Return the (x, y) coordinate for the center point of the cell that contains the specified text.  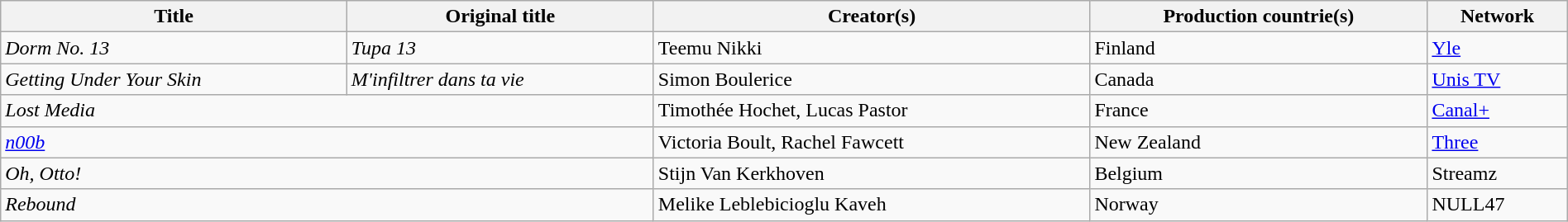
Title (174, 17)
Oh, Otto! (327, 173)
Timothée Hochet, Lucas Pastor (872, 111)
Rebound (327, 205)
Finland (1259, 48)
n00b (327, 142)
Unis TV (1497, 79)
New Zealand (1259, 142)
Network (1497, 17)
Belgium (1259, 173)
Production countrie(s) (1259, 17)
Creator(s) (872, 17)
Getting Under Your Skin (174, 79)
Lost Media (327, 111)
Canal+ (1497, 111)
Original title (500, 17)
Victoria Boult, Rachel Fawcett (872, 142)
Streamz (1497, 173)
Melike Leblebicioglu Kaveh (872, 205)
NULL47 (1497, 205)
Simon Boulerice (872, 79)
Tupa 13 (500, 48)
Yle (1497, 48)
Norway (1259, 205)
Teemu Nikki (872, 48)
M'infiltrer dans ta vie (500, 79)
Canada (1259, 79)
Dorm No. 13 (174, 48)
Stijn Van Kerkhoven (872, 173)
Three (1497, 142)
France (1259, 111)
